Scan for the cell matching the given text and deliver its (x, y) coordinate at center. 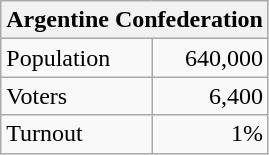
Turnout (76, 134)
Population (76, 58)
640,000 (210, 58)
1% (210, 134)
6,400 (210, 96)
Voters (76, 96)
Argentine Confederation (135, 20)
